For the text-containing cell, return its midpoint in (X, Y) coordinate format. 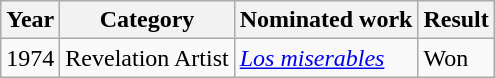
Category (147, 20)
Nominated work (326, 20)
Year (30, 20)
Los miserables (326, 58)
1974 (30, 58)
Won (456, 58)
Result (456, 20)
Revelation Artist (147, 58)
